Locate the cell with the specified text and output its (x, y) center coordinate. 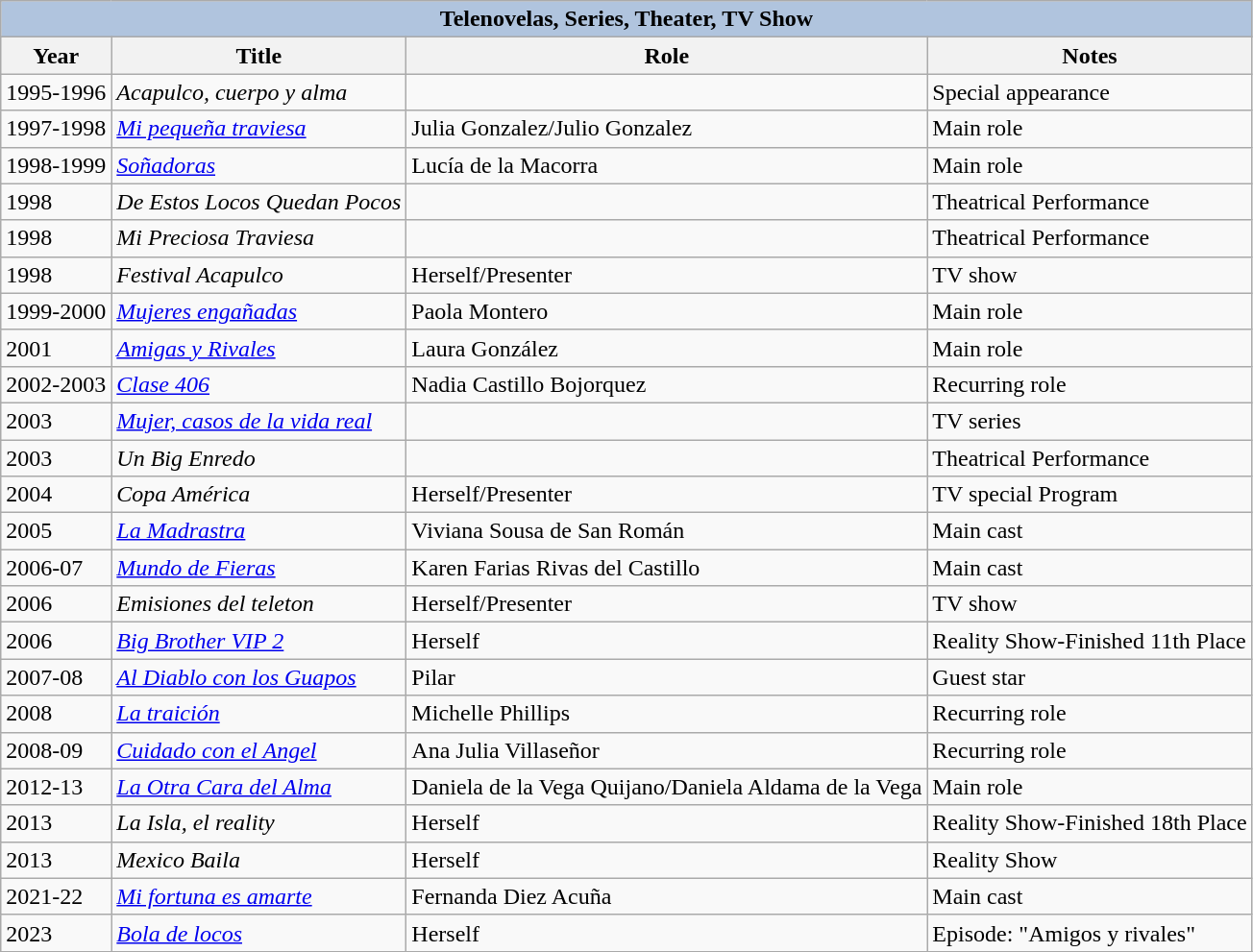
Bola de locos (259, 933)
Big Brother VIP 2 (259, 641)
Lucía de la Macorra (667, 165)
Mi Preciosa Traviesa (259, 238)
2021-22 (56, 896)
Amigas y Rivales (259, 348)
2001 (56, 348)
Mundo de Fieras (259, 568)
Michelle Phillips (667, 714)
Clase 406 (259, 384)
Soñadoras (259, 165)
2007-08 (56, 677)
Guest star (1090, 677)
Special appearance (1090, 92)
2008 (56, 714)
2004 (56, 495)
Nadia Castillo Bojorquez (667, 384)
2023 (56, 933)
Notes (1090, 56)
Mi pequeña traviesa (259, 129)
1998-1999 (56, 165)
2006-07 (56, 568)
Viviana Sousa de San Román (667, 531)
TV special Program (1090, 495)
Ana Julia Villaseñor (667, 750)
1997-1998 (56, 129)
Daniela de la Vega Quijano/Daniela Aldama de la Vega (667, 787)
Mujeres engañadas (259, 311)
Cuidado con el Angel (259, 750)
Julia Gonzalez/Julio Gonzalez (667, 129)
2012-13 (56, 787)
Fernanda Diez Acuña (667, 896)
2005 (56, 531)
Un Big Enredo (259, 458)
Emisiones del teleton (259, 604)
Reality Show-Finished 18th Place (1090, 823)
Al Diablo con los Guapos (259, 677)
De Estos Locos Quedan Pocos (259, 202)
Year (56, 56)
Role (667, 56)
Festival Acapulco (259, 275)
2002-2003 (56, 384)
Episode: "Amigos y rivales" (1090, 933)
La Madrastra (259, 531)
Acapulco, cuerpo y alma (259, 92)
La Otra Cara del Alma (259, 787)
1995-1996 (56, 92)
Reality Show (1090, 860)
Mexico Baila (259, 860)
Telenovelas, Series, Theater, TV Show (626, 19)
Laura González (667, 348)
Mi fortuna es amarte (259, 896)
Mujer, casos de la vida real (259, 421)
Pilar (667, 677)
1999-2000 (56, 311)
La Isla, el reality (259, 823)
Copa América (259, 495)
Title (259, 56)
Paola Montero (667, 311)
Reality Show-Finished 11th Place (1090, 641)
TV series (1090, 421)
La traición (259, 714)
Karen Farias Rivas del Castillo (667, 568)
2008-09 (56, 750)
